Extract the [X, Y] coordinate from the center of the cell holding the provided text.  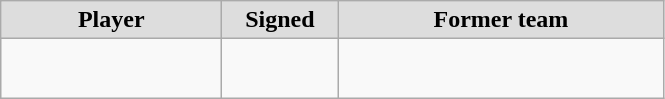
Former team [501, 20]
Player [112, 20]
Signed [280, 20]
